Provide the [x, y] coordinate of the cell's center where the given text is located.  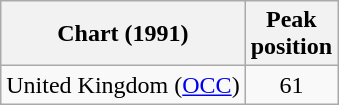
Chart (1991) [123, 34]
Peakposition [291, 34]
61 [291, 85]
United Kingdom (OCC) [123, 85]
